Scan for the cell matching the given text and deliver its [X, Y] coordinate at center. 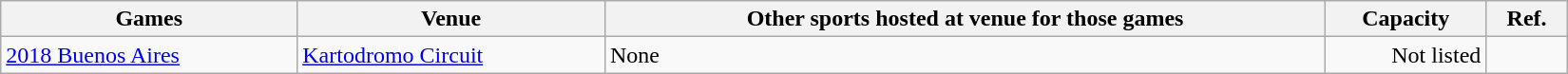
Other sports hosted at venue for those games [965, 19]
Capacity [1406, 19]
2018 Buenos Aires [149, 55]
Ref. [1526, 19]
Not listed [1406, 55]
Kartodromo Circuit [451, 55]
Venue [451, 19]
Games [149, 19]
None [965, 55]
